Return (x, y) of the center of cell containing provided text 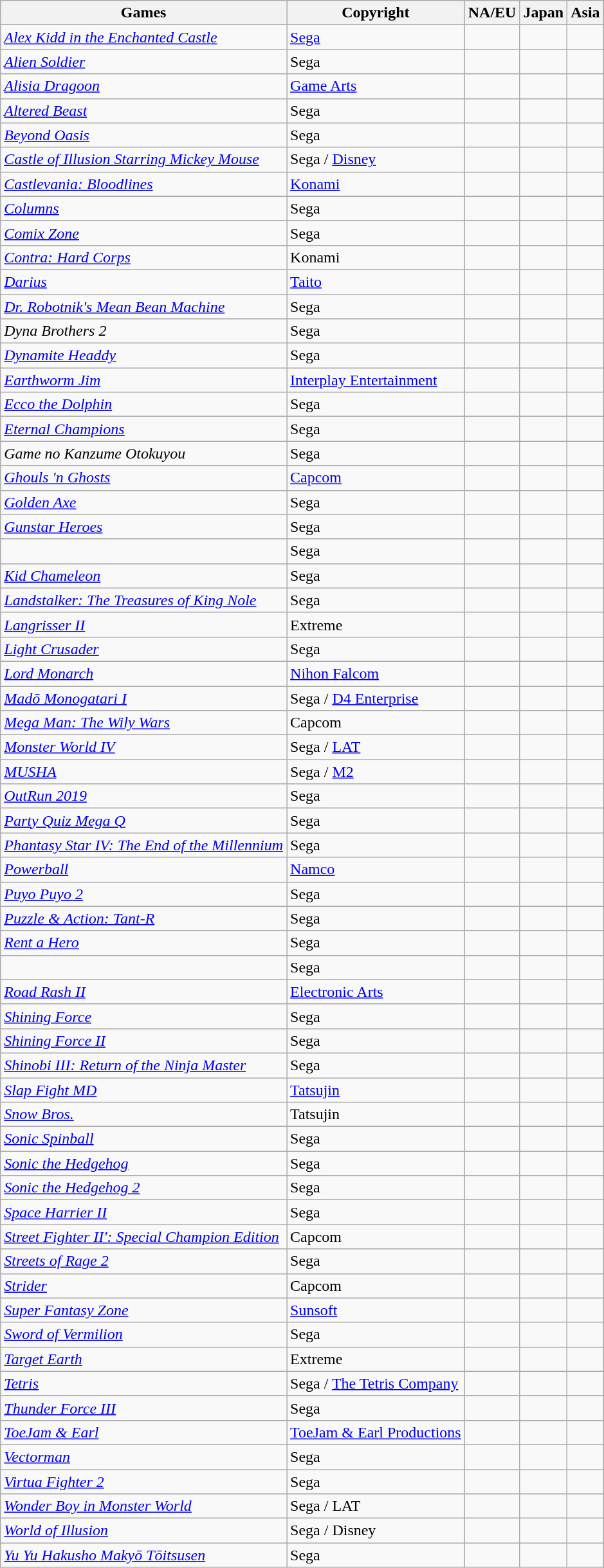
Columns (144, 208)
Taito (376, 282)
Yu Yu Hakusho Makyō Tōitsusen (144, 1555)
Shining Force II (144, 1041)
World of Illusion (144, 1531)
Langrisser II (144, 624)
Interplay Entertainment (376, 380)
Sunsoft (376, 1310)
Copyright (376, 13)
Nihon Falcom (376, 673)
Puyo Puyo 2 (144, 894)
Golden Axe (144, 502)
Namco (376, 870)
OutRun 2019 (144, 796)
Snow Bros. (144, 1115)
Mega Man: The Wily Wars (144, 723)
Wonder Boy in Monster World (144, 1506)
Lord Monarch (144, 673)
Game no Kanzume Otokuyou (144, 453)
Alex Kidd in the Enchanted Castle (144, 37)
Sword of Vermilion (144, 1335)
Streets of Rage 2 (144, 1261)
Earthworm Jim (144, 380)
Game Arts (376, 86)
Castle of Illusion Starring Mickey Mouse (144, 160)
Puzzle & Action: Tant-R (144, 918)
Ghouls 'n Ghosts (144, 478)
Light Crusader (144, 649)
Comix Zone (144, 233)
Powerball (144, 870)
NA/EU (492, 13)
Dynamite Headdy (144, 356)
Street Fighter II': Special Champion Edition (144, 1237)
MUSHA (144, 772)
Virtua Fighter 2 (144, 1481)
Road Rash II (144, 992)
Party Quiz Mega Q (144, 821)
Beyond Oasis (144, 135)
Contra: Hard Corps (144, 257)
Dr. Robotnik's Mean Bean Machine (144, 307)
Sega / D4 Enterprise (376, 698)
Gunstar Heroes (144, 527)
Tetris (144, 1383)
Eternal Champions (144, 429)
Sega / M2 (376, 772)
Kid Chameleon (144, 576)
Ecco the Dolphin (144, 405)
Thunder Force III (144, 1408)
Target Earth (144, 1359)
Electronic Arts (376, 992)
Sonic the Hedgehog (144, 1163)
Madō Monogatari I (144, 698)
Rent a Hero (144, 943)
Shining Force (144, 1016)
Super Fantasy Zone (144, 1310)
Castlevania: Bloodlines (144, 184)
Alisia Dragoon (144, 86)
Strider (144, 1286)
Darius (144, 282)
Sega / The Tetris Company (376, 1383)
Shinobi III: Return of the Ninja Master (144, 1065)
Space Harrier II (144, 1212)
Games (144, 13)
ToeJam & Earl (144, 1432)
Landstalker: The Treasures of King Nole (144, 600)
Alien Soldier (144, 62)
Slap Fight MD (144, 1090)
Altered Beast (144, 111)
Monster World IV (144, 747)
Asia (585, 13)
ToeJam & Earl Productions (376, 1432)
Phantasy Star IV: The End of the Millennium (144, 845)
Japan (544, 13)
Dyna Brothers 2 (144, 331)
Sonic the Hedgehog 2 (144, 1188)
Vectorman (144, 1457)
Sonic Spinball (144, 1139)
